Capture the cell that displays the provided text and extract its [x, y] central coordinate. 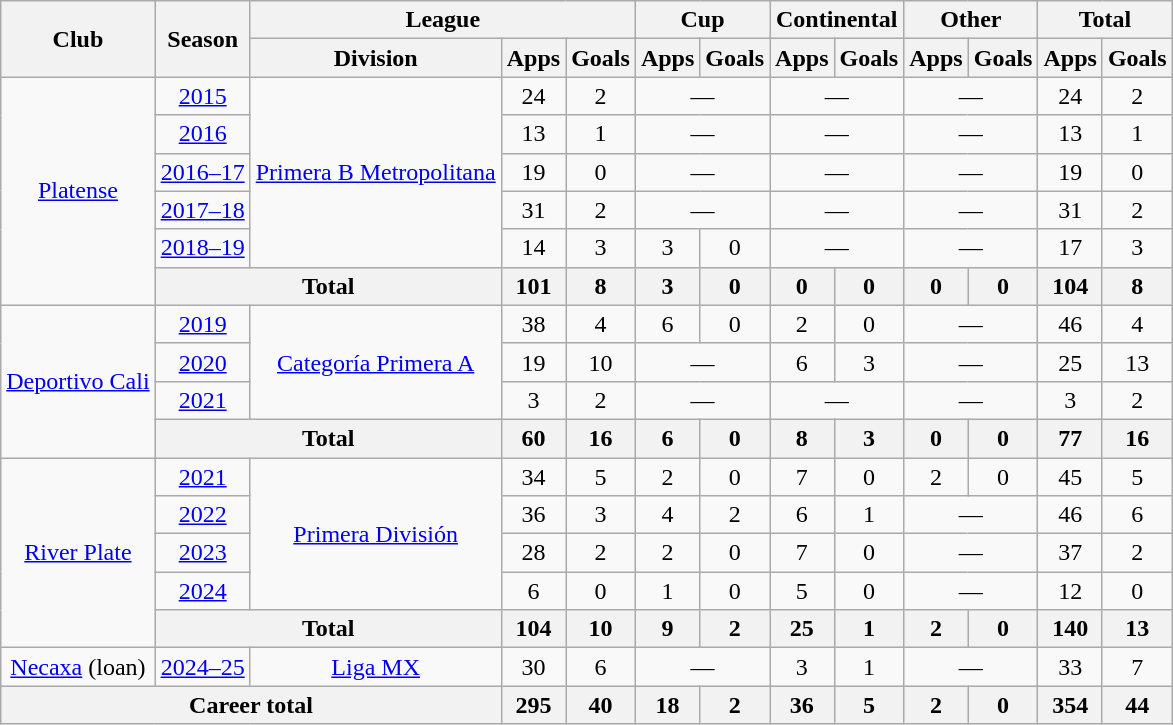
Deportivo Cali [78, 381]
295 [533, 705]
45 [1070, 477]
17 [1070, 248]
League [442, 20]
2016 [202, 134]
2022 [202, 515]
Platense [78, 191]
2015 [202, 96]
101 [533, 286]
60 [533, 438]
2020 [202, 362]
2019 [202, 324]
37 [1070, 553]
Other [971, 20]
18 [667, 705]
354 [1070, 705]
Division [376, 58]
34 [533, 477]
2018–19 [202, 248]
38 [533, 324]
Primera División [376, 534]
Continental [837, 20]
Primera B Metropolitana [376, 172]
2017–18 [202, 210]
2024–25 [202, 667]
Necaxa (loan) [78, 667]
9 [667, 629]
28 [533, 553]
2024 [202, 591]
Career total [251, 705]
140 [1070, 629]
44 [1137, 705]
2023 [202, 553]
77 [1070, 438]
River Plate [78, 553]
40 [601, 705]
Season [202, 39]
33 [1070, 667]
14 [533, 248]
2016–17 [202, 172]
Cup [702, 20]
Categoría Primera A [376, 362]
12 [1070, 591]
Club [78, 39]
30 [533, 667]
Liga MX [376, 667]
